Detect which cell encompasses the target text, then output its [X, Y] center coordinate. 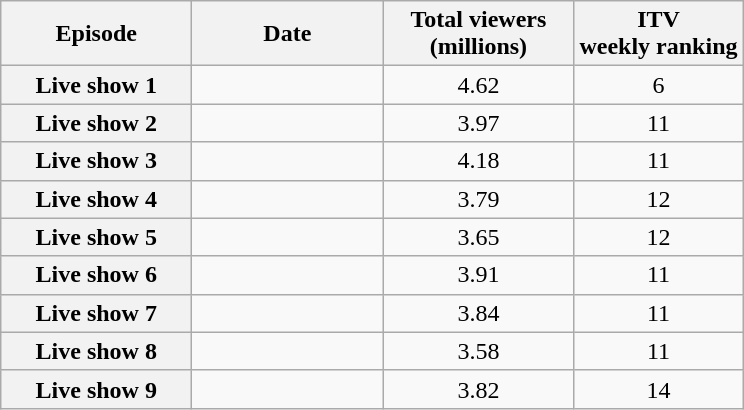
Live show 3 [96, 161]
Total viewers(millions) [478, 34]
3.91 [478, 275]
Live show 8 [96, 351]
Live show 2 [96, 123]
Date [288, 34]
4.18 [478, 161]
Live show 4 [96, 199]
Live show 1 [96, 85]
4.62 [478, 85]
3.97 [478, 123]
Episode [96, 34]
Live show 7 [96, 313]
ITVweekly ranking [658, 34]
3.84 [478, 313]
Live show 5 [96, 237]
Live show 6 [96, 275]
3.82 [478, 389]
3.58 [478, 351]
14 [658, 389]
3.79 [478, 199]
3.65 [478, 237]
6 [658, 85]
Live show 9 [96, 389]
